Output the [X, Y] coordinate of the center of the cell containing the given text.  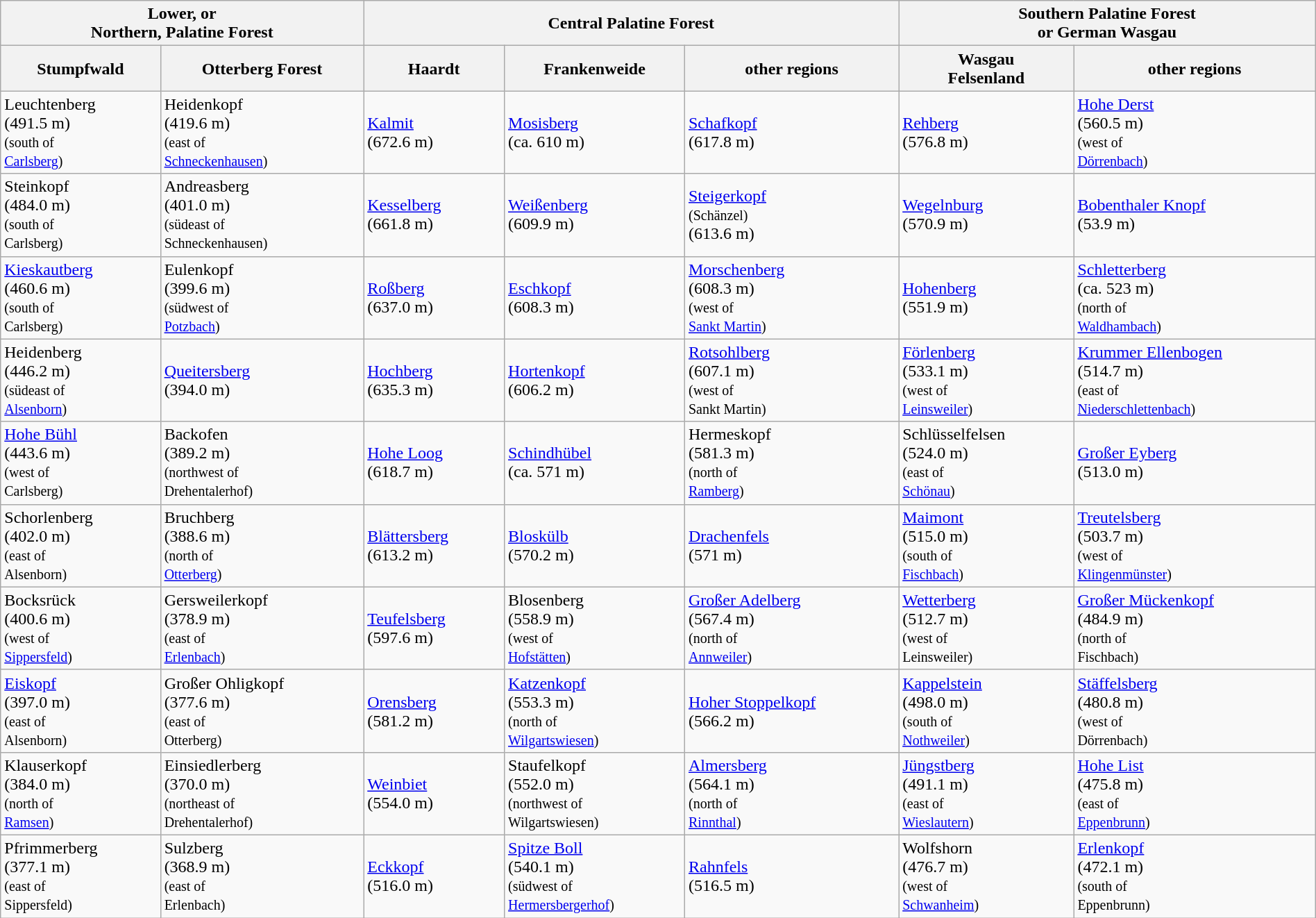
Wegelnburg(570.9 m) [986, 215]
Andreasberg(401.0 m)(südeast ofSchneckenhausen) [262, 215]
Förlenberg(533.1 m)(west ofLeinsweiler) [986, 381]
Hermeskopf(581.3 m)(north ofRamberg) [791, 462]
Central Palatine Forest [632, 24]
Blosenberg(558.9 m)(west ofHofstätten) [595, 628]
Roßberg(637.0 m) [435, 297]
Wetterberg(512.7 m)(west ofLeinsweiler) [986, 628]
Lower, orNorthern, Palatine Forest [182, 24]
Morschenberg(608.3 m)(west ofSankt Martin) [791, 297]
Eschkopf(608.3 m) [595, 297]
Hochberg(635.3 m) [435, 381]
Krummer Ellenbogen(514.7 m)(east ofNiederschlettenbach) [1195, 381]
Einsiedlerberg(370.0 m)(northeast ofDrehentalerhof) [262, 793]
Heidenkopf(419.6 m)(east ofSchneckenhausen) [262, 132]
Southern Palatine Forestor German Wasgau [1108, 24]
Maimont(515.0 m)(south ofFischbach) [986, 546]
Rotsohlberg(607.1 m)(west ofSankt Martin) [791, 381]
Großer Ohligkopf(377.6 m)(east ofOtterberg) [262, 711]
Steinkopf(484.0 m)(south ofCarlsberg) [81, 215]
Klauserkopf(384.0 m)(north ofRamsen) [81, 793]
Weißenberg(609.9 m) [595, 215]
Schorlenberg(402.0 m)(east ofAlsenborn) [81, 546]
Leuchtenberg(491.5 m)(south ofCarlsberg) [81, 132]
Drachenfels(571 m) [791, 546]
Katzenkopf(553.3 m)(north ofWilgartswiesen) [595, 711]
Orensberg(581.2 m) [435, 711]
Bobenthaler Knopf(53.9 m) [1195, 215]
Blättersberg(613.2 m) [435, 546]
Großer Eyberg(513.0 m) [1195, 462]
Schindhübel(ca. 571 m) [595, 462]
Eulenkopf(399.6 m)(südwest ofPotzbach) [262, 297]
Bloskülb(570.2 m) [595, 546]
Hohe Loog(618.7 m) [435, 462]
Stäffelsberg(480.8 m)(west ofDörrenbach) [1195, 711]
Haardt [435, 68]
Erlenkopf(472.1 m)(south ofEppenbrunn) [1195, 876]
Backofen(389.2 m)(northwest ofDrehentalerhof) [262, 462]
Treutelsberg(503.7 m)(west ofKlingenmünster) [1195, 546]
Hohenberg(551.9 m) [986, 297]
Kieskautberg(460.6 m)(south ofCarlsberg) [81, 297]
Bocksrück(400.6 m)(west ofSippersfeld) [81, 628]
Kalmit(672.6 m) [435, 132]
Heidenberg(446.2 m)(südeast ofAlsenborn) [81, 381]
Jüngstberg(491.1 m)(east ofWieslautern) [986, 793]
Schafkopf(617.8 m) [791, 132]
Weinbiet(554.0 m) [435, 793]
Kappelstein(498.0 m)(south ofNothweiler) [986, 711]
Steigerkopf(Schänzel)(613.6 m) [791, 215]
Bruchberg(388.6 m)(north ofOtterberg) [262, 546]
Queitersberg(394.0 m) [262, 381]
Staufelkopf(552.0 m)(northwest ofWilgartswiesen) [595, 793]
Sulzberg(368.9 m)(east ofErlenbach) [262, 876]
Gersweilerkopf(378.9 m)(east ofErlenbach) [262, 628]
Schletterberg(ca. 523 m)(north ofWaldhambach) [1195, 297]
Hortenkopf(606.2 m) [595, 381]
Großer Mückenkopf(484.9 m)(north ofFischbach) [1195, 628]
Rehberg(576.8 m) [986, 132]
Hohe Derst(560.5 m)(west ofDörrenbach) [1195, 132]
Spitze Boll(540.1 m)(südwest ofHermersbergerhof) [595, 876]
Otterberg Forest [262, 68]
Almersberg(564.1 m)(north ofRinnthal) [791, 793]
Teufelsberg(597.6 m) [435, 628]
Hoher Stoppelkopf(566.2 m) [791, 711]
Frankenweide [595, 68]
Kesselberg(661.8 m) [435, 215]
Hohe Bühl(443.6 m)(west ofCarlsberg) [81, 462]
Stumpfwald [81, 68]
Wolfshorn(476.7 m)(west ofSchwanheim) [986, 876]
Hohe List(475.8 m)(east ofEppenbrunn) [1195, 793]
Eiskopf(397.0 m)(east ofAlsenborn) [81, 711]
Rahnfels(516.5 m) [791, 876]
WasgauFelsenland [986, 68]
Pfrimmerberg(377.1 m)(east ofSippersfeld) [81, 876]
Großer Adelberg(567.4 m)(north ofAnnweiler) [791, 628]
Schlüsselfelsen(524.0 m)(east ofSchönau) [986, 462]
Eckkopf(516.0 m) [435, 876]
Mosisberg(ca. 610 m) [595, 132]
